Pinpoint the cell where the given text exists, returning its [x, y] midpoint coordinate. 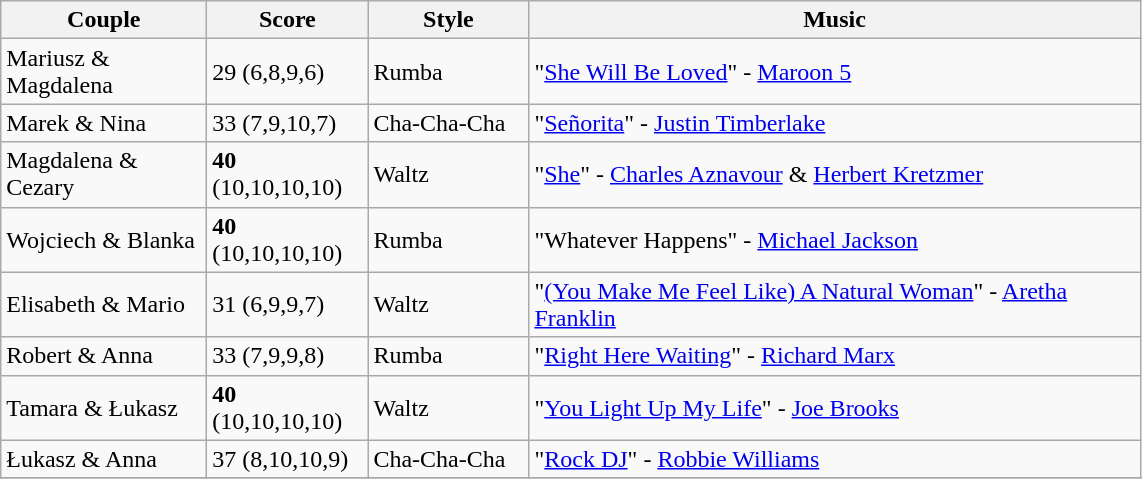
Elisabeth & Mario [104, 304]
"She" - Charles Aznavour & Herbert Kretzmer [834, 174]
"Whatever Happens" - Michael Jackson [834, 240]
Łukasz & Anna [104, 459]
31 (6,9,9,7) [288, 304]
Wojciech & Blanka [104, 240]
Style [448, 20]
Score [288, 20]
Magdalena & Cezary [104, 174]
"Rock DJ" - Robbie Williams [834, 459]
Robert & Anna [104, 356]
33 (7,9,9,8) [288, 356]
37 (8,10,10,9) [288, 459]
Tamara & Łukasz [104, 408]
33 (7,9,10,7) [288, 123]
Mariusz & Magdalena [104, 72]
Music [834, 20]
"She Will Be Loved" - Maroon 5 [834, 72]
29 (6,8,9,6) [288, 72]
"You Light Up My Life" - Joe Brooks [834, 408]
"(You Make Me Feel Like) A Natural Woman" - Aretha Franklin [834, 304]
"Right Here Waiting" - Richard Marx [834, 356]
Marek & Nina [104, 123]
Couple [104, 20]
"Señorita" - Justin Timberlake [834, 123]
